Pinpoint the cell where the given text exists, returning its [x, y] midpoint coordinate. 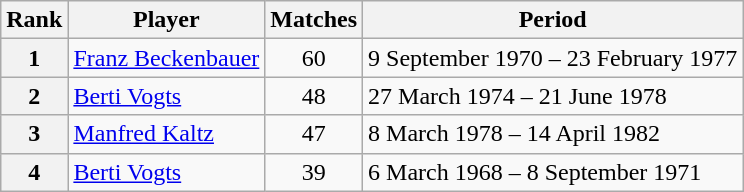
6 March 1968 – 8 September 1971 [553, 172]
39 [314, 172]
Franz Beckenbauer [166, 58]
1 [34, 58]
Period [553, 20]
47 [314, 134]
9 September 1970 – 23 February 1977 [553, 58]
2 [34, 96]
48 [314, 96]
Player [166, 20]
8 March 1978 – 14 April 1982 [553, 134]
27 March 1974 – 21 June 1978 [553, 96]
Rank [34, 20]
Matches [314, 20]
3 [34, 134]
Manfred Kaltz [166, 134]
4 [34, 172]
60 [314, 58]
